From the cell containing the given text, extract its center point as (x, y) coordinate. 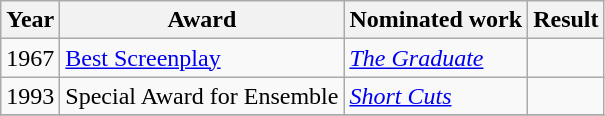
Short Cuts (436, 96)
Best Screenplay (202, 58)
Result (566, 20)
Year (30, 20)
The Graduate (436, 58)
1993 (30, 96)
Special Award for Ensemble (202, 96)
1967 (30, 58)
Nominated work (436, 20)
Award (202, 20)
